Find where the given text appears and provide that cell's center as [x, y] coordinate. 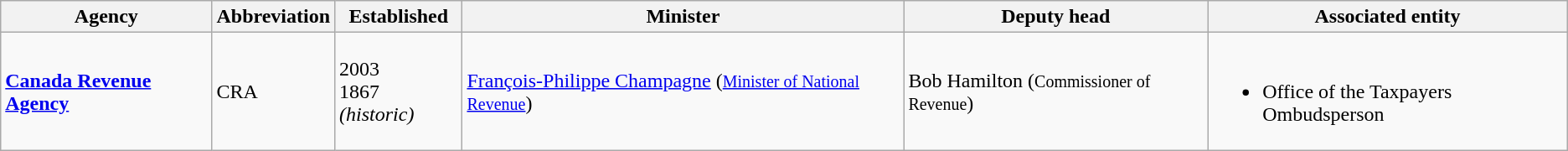
Abbreviation [273, 17]
Established [399, 17]
Associated entity [1388, 17]
François-Philippe Champagne (Minister of National Revenue) [683, 91]
Minister [683, 17]
Agency [106, 17]
Office of the Taxpayers Ombudsperson [1388, 91]
20031867 (historic) [399, 91]
Bob Hamilton (Commissioner of Revenue) [1055, 91]
Deputy head [1055, 17]
CRA [273, 91]
Canada Revenue Agency [106, 91]
